Detect which cell encompasses the target text, then output its [x, y] center coordinate. 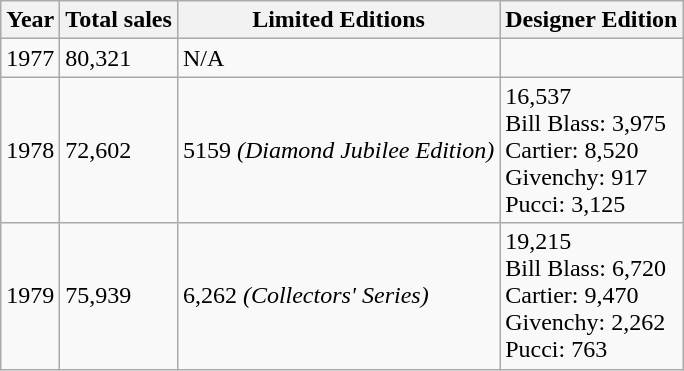
1977 [30, 58]
Designer Edition [592, 20]
1979 [30, 296]
Year [30, 20]
1978 [30, 150]
6,262 (Collectors' Series) [338, 296]
19,215Bill Blass: 6,720Cartier: 9,470Givenchy: 2,262Pucci: 763 [592, 296]
72,602 [119, 150]
75,939 [119, 296]
Total sales [119, 20]
16,537Bill Blass: 3,975Cartier: 8,520Givenchy: 917Pucci: 3,125 [592, 150]
80,321 [119, 58]
N/A [338, 58]
Limited Editions [338, 20]
5159 (Diamond Jubilee Edition) [338, 150]
